Find where the given text appears and provide that cell's center as [x, y] coordinate. 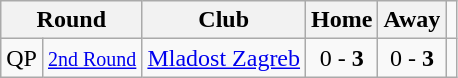
2nd Round [92, 58]
QP [22, 58]
Home [342, 20]
Club [224, 20]
Round [72, 20]
Mladost Zagreb [224, 58]
Away [412, 20]
